Return [x, y] of the center of cell containing provided text 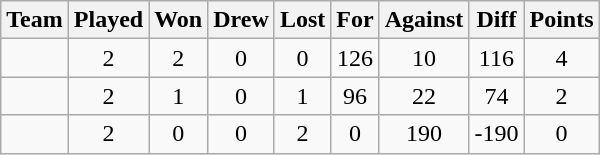
22 [424, 96]
96 [355, 96]
74 [496, 96]
116 [496, 58]
126 [355, 58]
Played [108, 20]
-190 [496, 134]
Drew [242, 20]
Against [424, 20]
Lost [302, 20]
4 [562, 58]
For [355, 20]
10 [424, 58]
Team [35, 20]
Diff [496, 20]
Points [562, 20]
Won [178, 20]
190 [424, 134]
